For the text-containing cell, return its midpoint in (x, y) coordinate format. 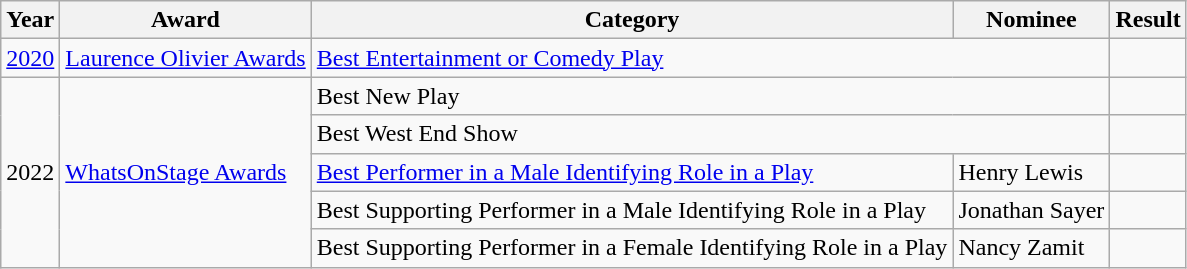
2020 (30, 58)
Best Supporting Performer in a Female Identifying Role in a Play (632, 248)
Nancy Zamit (1032, 248)
Nominee (1032, 20)
Award (186, 20)
Category (632, 20)
Best West End Show (710, 134)
Henry Lewis (1032, 172)
Best Supporting Performer in a Male Identifying Role in a Play (632, 210)
Year (30, 20)
Best New Play (710, 96)
Jonathan Sayer (1032, 210)
WhatsOnStage Awards (186, 172)
Best Entertainment or Comedy Play (710, 58)
Result (1148, 20)
Best Performer in a Male Identifying Role in a Play (632, 172)
Laurence Olivier Awards (186, 58)
2022 (30, 172)
